Search for the cell housing the specified text and yield its [x, y] center coordinate. 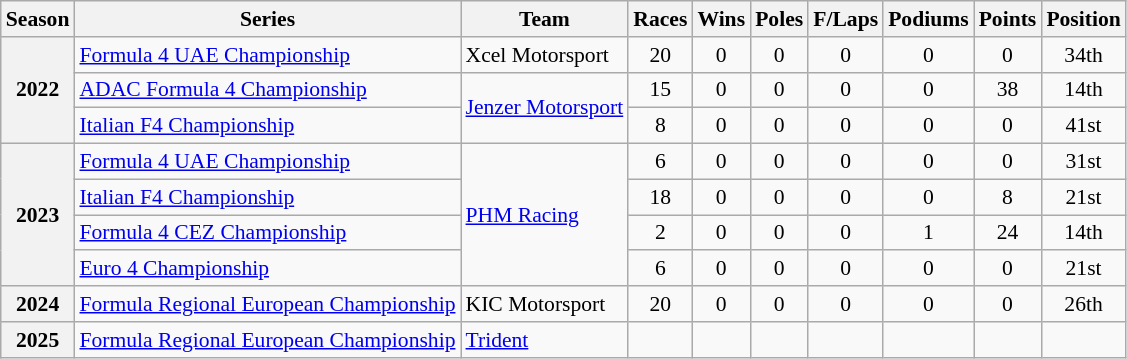
KIC Motorsport [544, 304]
Poles [779, 19]
Trident [544, 340]
F/Laps [846, 19]
Xcel Motorsport [544, 55]
31st [1083, 162]
Formula 4 CEZ Championship [267, 233]
2025 [38, 340]
Wins [721, 19]
Season [38, 19]
Jenzer Motorsport [544, 108]
Points [1008, 19]
38 [1008, 90]
41st [1083, 126]
2 [660, 233]
26th [1083, 304]
Team [544, 19]
2022 [38, 90]
Euro 4 Championship [267, 269]
2024 [38, 304]
Races [660, 19]
1 [928, 233]
34th [1083, 55]
Series [267, 19]
Position [1083, 19]
15 [660, 90]
ADAC Formula 4 Championship [267, 90]
PHM Racing [544, 215]
24 [1008, 233]
2023 [38, 215]
18 [660, 197]
Podiums [928, 19]
